Pinpoint the cell where the given text exists, returning its [x, y] midpoint coordinate. 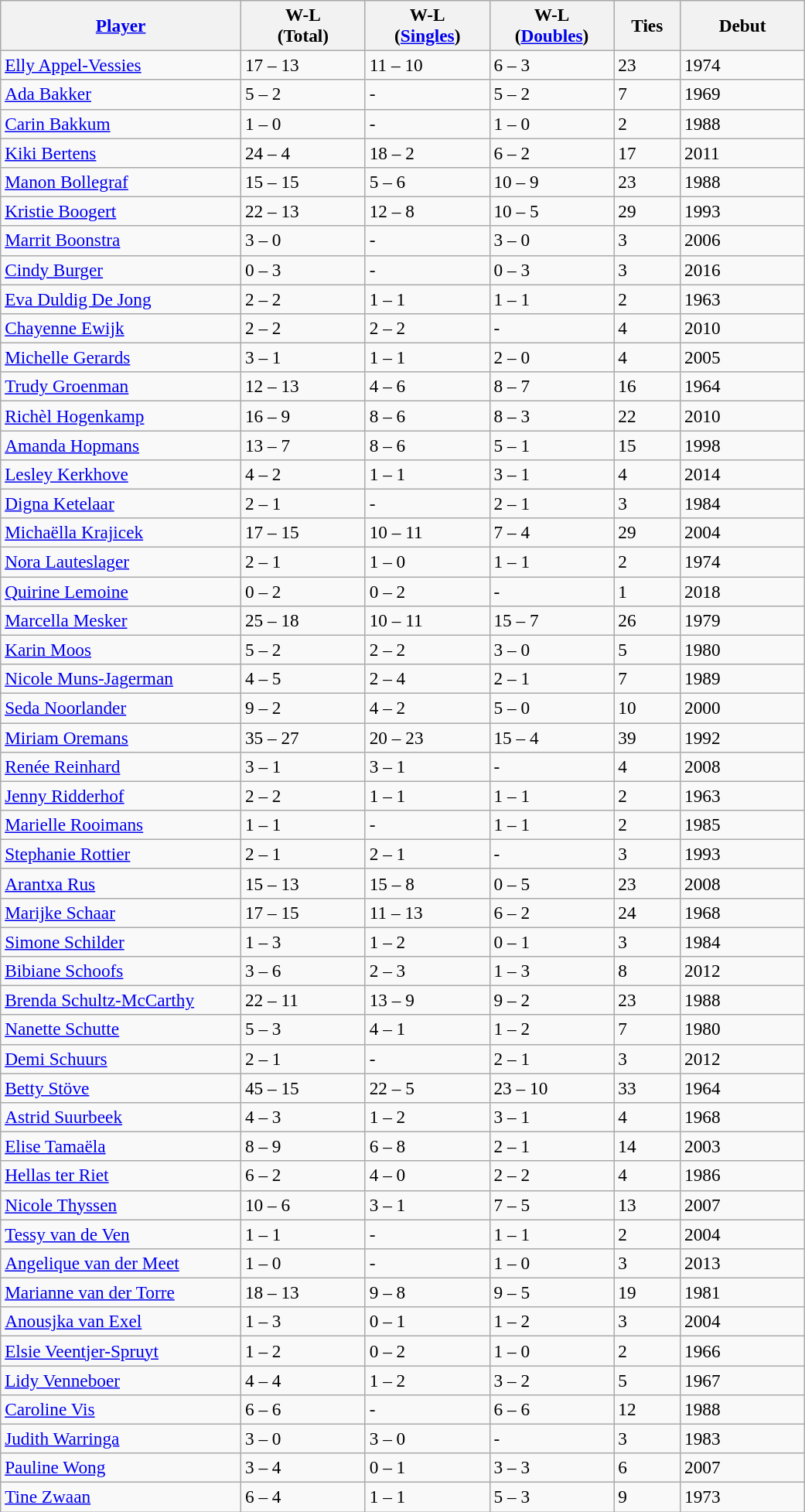
18 – 13 [303, 1292]
Renée Reinhard [121, 766]
Arantxa Rus [121, 883]
Nora Lauteslager [121, 561]
3 – 6 [303, 971]
Digna Ketelaar [121, 503]
Caroline Vis [121, 1409]
1998 [742, 445]
11 – 10 [427, 65]
23 – 10 [552, 1087]
Lesley Kerkhove [121, 474]
Seda Noorlander [121, 708]
2018 [742, 591]
Eva Duldig De Jong [121, 299]
22 – 11 [303, 1000]
Hellas ter Riet [121, 1176]
11 – 13 [427, 913]
6 – 4 [303, 1497]
13 – 7 [303, 445]
2013 [742, 1263]
Manon Bollegraf [121, 182]
Richèl Hogenkamp [121, 415]
Betty Stöve [121, 1087]
Trudy Groenman [121, 387]
3 – 4 [303, 1468]
Brenda Schultz-McCarthy [121, 1000]
Anousjka van Exel [121, 1322]
Demi Schuurs [121, 1059]
20 – 23 [427, 737]
W-L(Total) [303, 25]
Marcella Mesker [121, 620]
12 [647, 1409]
2003 [742, 1146]
8 [647, 971]
Marianne van der Torre [121, 1292]
W-L(Singles) [427, 25]
3 – 3 [552, 1468]
Amanda Hopmans [121, 445]
19 [647, 1292]
1981 [742, 1292]
45 – 15 [303, 1087]
4 – 5 [303, 678]
14 [647, 1146]
1986 [742, 1176]
Angelique van der Meet [121, 1263]
10 – 6 [303, 1205]
2 – 4 [427, 678]
6 [647, 1468]
9 – 8 [427, 1292]
2006 [742, 241]
2011 [742, 152]
Pauline Wong [121, 1468]
9 – 5 [552, 1292]
18 – 2 [427, 152]
12 – 8 [427, 211]
26 [647, 620]
Michaëlla Krajicek [121, 533]
Karin Moos [121, 650]
4 – 4 [303, 1380]
Marrit Boonstra [121, 241]
17 – 13 [303, 65]
Quirine Lemoine [121, 591]
4 – 0 [427, 1176]
1992 [742, 737]
Debut [742, 25]
Kiki Bertens [121, 152]
17 [647, 152]
Kristie Boogert [121, 211]
Elly Appel-Vessies [121, 65]
Chayenne Ewijk [121, 328]
1967 [742, 1380]
Bibiane Schoofs [121, 971]
39 [647, 737]
Nicole Thyssen [121, 1205]
22 – 13 [303, 211]
1985 [742, 824]
22 [647, 415]
2005 [742, 357]
2000 [742, 708]
24 – 4 [303, 152]
Nicole Muns-Jagerman [121, 678]
2 – 3 [427, 971]
Player [121, 25]
Nanette Schutte [121, 1029]
1969 [742, 94]
13 [647, 1205]
1989 [742, 678]
5 – 6 [427, 182]
Cindy Burger [121, 270]
12 – 13 [303, 387]
6 – 3 [552, 65]
5 – 1 [552, 445]
22 – 5 [427, 1087]
13 – 9 [427, 1000]
Tine Zwaan [121, 1497]
15 – 7 [552, 620]
15 – 4 [552, 737]
10 – 5 [552, 211]
3 – 2 [552, 1380]
7 – 4 [552, 533]
10 [647, 708]
Simone Schilder [121, 941]
2016 [742, 270]
1966 [742, 1350]
15 [647, 445]
4 – 1 [427, 1029]
6 – 8 [427, 1146]
24 [647, 913]
15 – 15 [303, 182]
1979 [742, 620]
Ada Bakker [121, 94]
0 – 5 [552, 883]
Carin Bakkum [121, 124]
1 [647, 591]
35 – 27 [303, 737]
Astrid Suurbeek [121, 1117]
Lidy Venneboer [121, 1380]
16 [647, 387]
1983 [742, 1439]
Stephanie Rottier [121, 854]
2 – 0 [552, 357]
Marielle Rooimans [121, 824]
Elise Tamaëla [121, 1146]
15 – 13 [303, 883]
Tessy van de Ven [121, 1234]
16 – 9 [303, 415]
8 – 3 [552, 415]
7 – 5 [552, 1205]
4 – 6 [427, 387]
1973 [742, 1497]
15 – 8 [427, 883]
Judith Warringa [121, 1439]
10 – 9 [552, 182]
W-L(Doubles) [552, 25]
9 [647, 1497]
Jenny Ridderhof [121, 796]
4 – 3 [303, 1117]
5 – 0 [552, 708]
Ties [647, 25]
Marijke Schaar [121, 913]
Elsie Veentjer-Spruyt [121, 1350]
25 – 18 [303, 620]
Michelle Gerards [121, 357]
8 – 9 [303, 1146]
2014 [742, 474]
33 [647, 1087]
Miriam Oremans [121, 737]
8 – 7 [552, 387]
